Capture the cell that displays the provided text and extract its [X, Y] central coordinate. 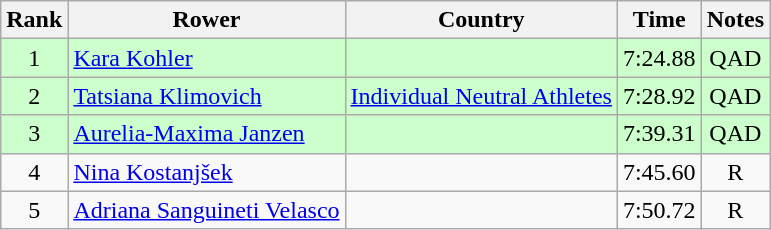
3 [34, 134]
Rower [206, 20]
Time [659, 20]
Country [481, 20]
7:39.31 [659, 134]
7:28.92 [659, 96]
Rank [34, 20]
4 [34, 172]
Nina Kostanjšek [206, 172]
7:24.88 [659, 58]
Notes [735, 20]
Adriana Sanguineti Velasco [206, 210]
2 [34, 96]
Individual Neutral Athletes [481, 96]
7:50.72 [659, 210]
Tatsiana Klimovich [206, 96]
1 [34, 58]
7:45.60 [659, 172]
Aurelia-Maxima Janzen [206, 134]
5 [34, 210]
Kara Kohler [206, 58]
